Pinpoint the cell where the given text exists, returning its (X, Y) midpoint coordinate. 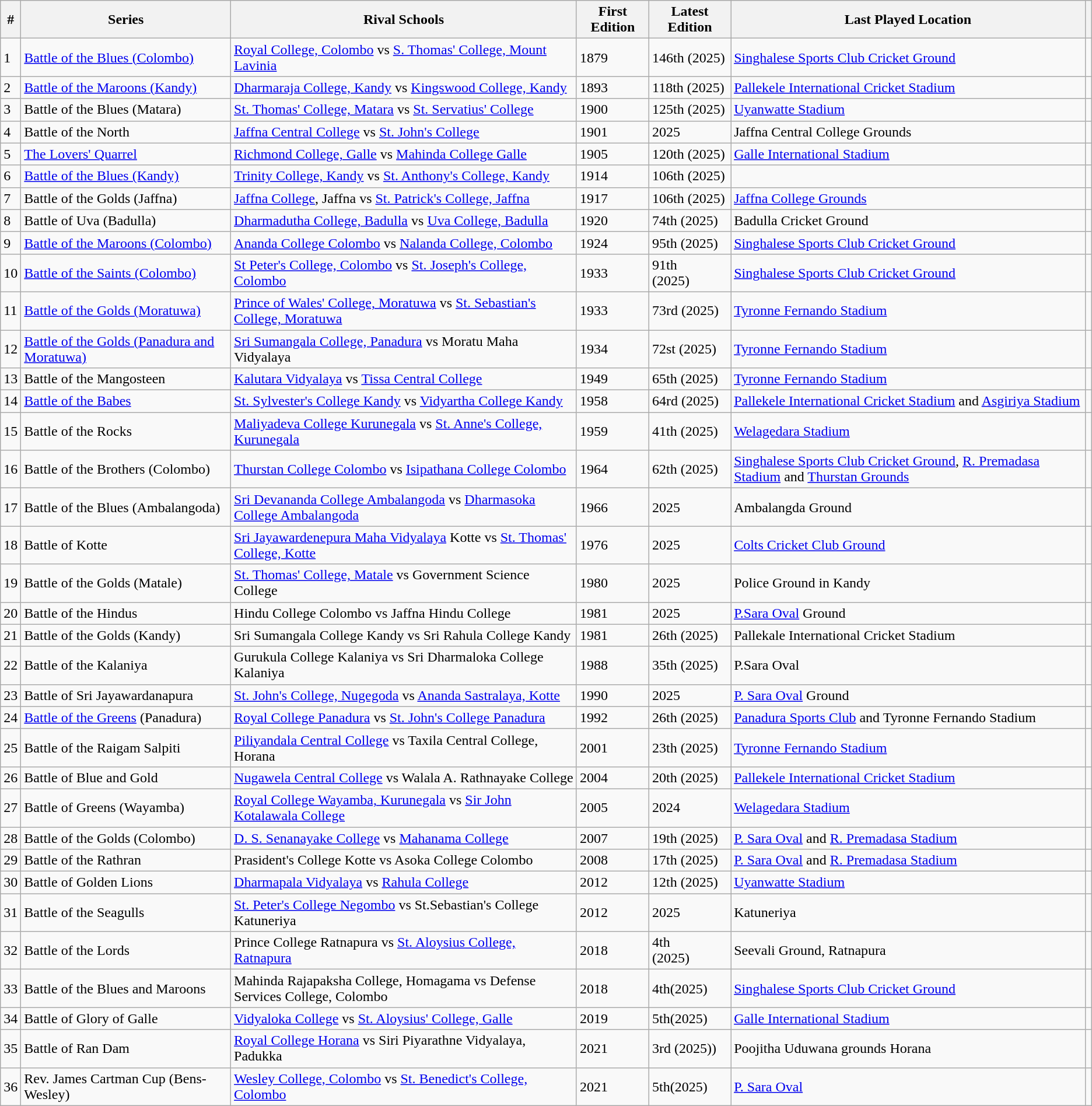
13 (10, 379)
1901 (612, 132)
12 (10, 349)
Sri Sumangala College Kandy vs Sri Rahula College Kandy (404, 635)
19 (10, 583)
St. John's College, Nugegoda vs Ananda Sastralaya, Kotte (404, 695)
Battle of the Maroons (Kandy) (126, 87)
Prasident's College Kotte vs Asoka College Colombo (404, 860)
Battle of the Babes (126, 401)
The Lovers' Quarrel (126, 154)
Rival Schools (404, 20)
17th (2025) (689, 860)
St. Thomas' College, Matale vs Government Science College (404, 583)
11 (10, 310)
Prince College Ratnapura vs St. Aloysius College, Ratnapura (404, 951)
3 (10, 110)
72st (2025) (689, 349)
2024 (689, 807)
10 (10, 273)
2019 (612, 1019)
1949 (612, 379)
Mahinda Rajapaksha College, Homagama vs Defense Services College, Colombo (404, 988)
1964 (612, 469)
29 (10, 860)
Jaffna College, Jaffna vs St. Patrick's College, Jaffna (404, 198)
Battle of the Blues (Colombo) (126, 57)
Battle of the Rocks (126, 432)
Wesley College, Colombo vs St. Benedict's College, Colombo (404, 1086)
Battle of the North (126, 132)
First Edition (612, 20)
Battle of the Kalaniya (126, 665)
Battle of Kotte (126, 545)
1879 (612, 57)
D. S. Senanayake College vs Mahanama College (404, 838)
Battle of Glory of Galle (126, 1019)
Ananda College Colombo vs Nalanda College, Colombo (404, 243)
62th (2025) (689, 469)
1990 (612, 695)
1920 (612, 220)
5 (10, 154)
Last Played Location (908, 20)
Royal College Horana vs Siri Piyarathne Vidyalaya, Padukka (404, 1049)
34 (10, 1019)
Prince of Wales' College, Moratuwa vs St. Sebastian's College, Moratuwa (404, 310)
Battle of Ran Dam (126, 1049)
24 (10, 717)
65th (2025) (689, 379)
P.Sara Oval (908, 665)
Royal College Wayamba, Kurunegala vs Sir John Kotalawala College (404, 807)
74th (2025) (689, 220)
Pallekale International Cricket Stadium (908, 635)
Royal College Panadura vs St. John's College Panadura (404, 717)
Battle of Blue and Gold (126, 778)
32 (10, 951)
1958 (612, 401)
1980 (612, 583)
1988 (612, 665)
Sri Sumangala College, Panadura vs Moratu Maha Vidyalaya (404, 349)
Battle of the Golds (Colombo) (126, 838)
2001 (612, 748)
33 (10, 988)
95th (2025) (689, 243)
6 (10, 176)
St. Peter's College Negombo vs St.Sebastian's College Katuneriya (404, 912)
Dharmaraja College, Kandy vs Kingswood College, Kandy (404, 87)
Jaffna Central College vs St. John's College (404, 132)
7 (10, 198)
118th (2025) (689, 87)
41th (2025) (689, 432)
73rd (2025) (689, 310)
1893 (612, 87)
4 (10, 132)
Kalutara Vidyalaya vs Tissa Central College (404, 379)
2004 (612, 778)
Battle of the Blues (Kandy) (126, 176)
16 (10, 469)
Battle of the Brothers (Colombo) (126, 469)
1914 (612, 176)
146th (2025) (689, 57)
Battle of the Blues (Matara) (126, 110)
28 (10, 838)
30 (10, 883)
Ambalangda Ground (908, 508)
1917 (612, 198)
1992 (612, 717)
Battle of the Rathran (126, 860)
Sri Jayawardenepura Maha Vidyalaya Kotte vs St. Thomas' College, Kotte (404, 545)
2 (10, 87)
Battle of the Blues (Ambalangoda) (126, 508)
Battle of the Golds (Kandy) (126, 635)
1976 (612, 545)
Colts Cricket Club Ground (908, 545)
21 (10, 635)
Battle of Greens (Wayamba) (126, 807)
20 (10, 613)
Poojitha Uduwana grounds Horana (908, 1049)
Thurstan College Colombo vs Isipathana College Colombo (404, 469)
1900 (612, 110)
Trinity College, Kandy vs St. Anthony's College, Kandy (404, 176)
19th (2025) (689, 838)
3rd (2025)) (689, 1049)
Panadura Sports Club and Tyronne Fernando Stadium (908, 717)
120th (2025) (689, 154)
91th(2025) (689, 273)
Piliyandala Central College vs Taxila Central College, Horana (404, 748)
Battle of the Greens (Panadura) (126, 717)
Battle of the Seagulls (126, 912)
Maliyadeva College Kurunegala vs St. Anne's College, Kurunegala (404, 432)
Singhalese Sports Club Cricket Ground, R. Premadasa Stadium and Thurstan Grounds (908, 469)
Latest Edition (689, 20)
P. Sara Oval (908, 1086)
1934 (612, 349)
35th (2025) (689, 665)
2008 (612, 860)
31 (10, 912)
125th (2025) (689, 110)
2007 (612, 838)
26 (10, 778)
Battle of the Golds (Panadura and Moratuwa) (126, 349)
27 (10, 807)
Nugawela Central College vs Walala A. Rathnayake College (404, 778)
Battle of the Blues and Maroons (126, 988)
Series (126, 20)
22 (10, 665)
12th (2025) (689, 883)
P.Sara Oval Ground (908, 613)
Royal College, Colombo vs S. Thomas' College, Mount Lavinia (404, 57)
1 (10, 57)
Katuneriya (908, 912)
St. Sylvester's College Kandy vs Vidyartha College Kandy (404, 401)
Battle of Sri Jayawardanapura (126, 695)
20th (2025) (689, 778)
36 (10, 1086)
Battle of Golden Lions (126, 883)
64rd (2025) (689, 401)
Sri Devananda College Ambalangoda vs Dharmasoka College Ambalangoda (404, 508)
Battle of the Raigam Salpiti (126, 748)
St. Thomas' College, Matara vs St. Servatius' College (404, 110)
Vidyaloka College vs St. Aloysius' College, Galle (404, 1019)
Battle of the Golds (Jaffna) (126, 198)
Battle of the Golds (Moratuwa) (126, 310)
Seevali Ground, Ratnapura (908, 951)
# (10, 20)
Battle of the Maroons (Colombo) (126, 243)
1924 (612, 243)
P. Sara Oval Ground (908, 695)
Jaffna College Grounds (908, 198)
25 (10, 748)
1905 (612, 154)
23 (10, 695)
35 (10, 1049)
1959 (612, 432)
Police Ground in Kandy (908, 583)
Jaffna Central College Grounds (908, 132)
15 (10, 432)
2005 (612, 807)
18 (10, 545)
Badulla Cricket Ground (908, 220)
1966 (612, 508)
9 (10, 243)
Battle of the Hindus (126, 613)
23th (2025) (689, 748)
Battle of the Saints (Colombo) (126, 273)
Rev. James Cartman Cup (Bens-Wesley) (126, 1086)
Battle of the Golds (Matale) (126, 583)
8 (10, 220)
Richmond College, Galle vs Mahinda College Galle (404, 154)
Battle of Uva (Badulla) (126, 220)
Battle of the Lords (126, 951)
Gurukula College Kalaniya vs Sri Dharmaloka College Kalaniya (404, 665)
Battle of the Mangosteen (126, 379)
17 (10, 508)
Dharmapala Vidyalaya vs Rahula College (404, 883)
Hindu College Colombo vs Jaffna Hindu College (404, 613)
Pallekele International Cricket Stadium and Asgiriya Stadium (908, 401)
14 (10, 401)
St Peter's College, Colombo vs St. Joseph's College, Colombo (404, 273)
Dharmadutha College, Badulla vs Uva College, Badulla (404, 220)
